Locate the cell with the specified text and output its [X, Y] center coordinate. 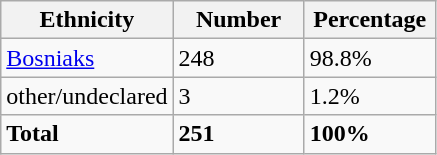
Bosniaks [87, 58]
3 [238, 96]
100% [370, 134]
other/undeclared [87, 96]
Ethnicity [87, 20]
248 [238, 58]
Number [238, 20]
Total [87, 134]
1.2% [370, 96]
98.8% [370, 58]
Percentage [370, 20]
251 [238, 134]
